Locate the cell with the specified text and output its [x, y] center coordinate. 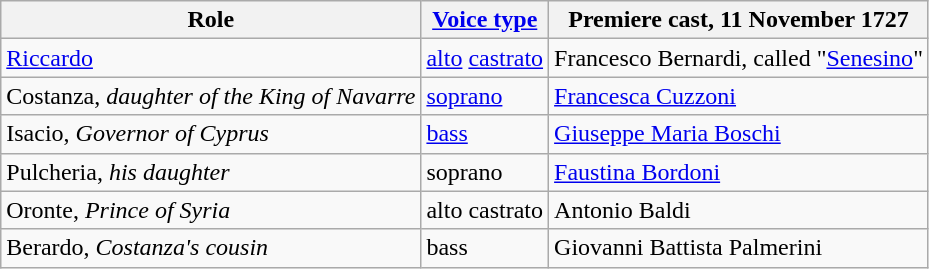
Antonio Baldi [739, 210]
Giuseppe Maria Boschi [739, 134]
Francesca Cuzzoni [739, 96]
Francesco Bernardi, called "Senesino" [739, 58]
Role [211, 20]
Berardo, Costanza's cousin [211, 248]
Premiere cast, 11 November 1727 [739, 20]
Faustina Bordoni [739, 172]
Pulcheria, his daughter [211, 172]
Oronte, Prince of Syria [211, 210]
Giovanni Battista Palmerini [739, 248]
Riccardo [211, 58]
Voice type [485, 20]
Isacio, Governor of Cyprus [211, 134]
Costanza, daughter of the King of Navarre [211, 96]
